Locate the cell with the specified text and output its [X, Y] center coordinate. 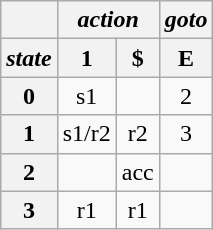
s1/r2 [86, 134]
r2 [138, 134]
0 [29, 96]
action [108, 20]
goto [186, 20]
$ [138, 58]
s1 [86, 96]
acc [138, 172]
state [29, 58]
E [186, 58]
